For the text-containing cell, return its midpoint in [x, y] coordinate format. 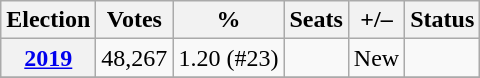
Status [442, 20]
Seats [316, 20]
1.20 (#23) [228, 58]
New [376, 58]
2019 [48, 58]
Votes [134, 20]
% [228, 20]
Election [48, 20]
+/– [376, 20]
48,267 [134, 58]
